Pinpoint the cell where the given text exists, returning its (X, Y) midpoint coordinate. 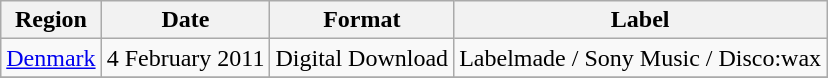
4 February 2011 (186, 58)
Date (186, 20)
Denmark (51, 58)
Region (51, 20)
Digital Download (362, 58)
Labelmade / Sony Music / Disco:wax (640, 58)
Label (640, 20)
Format (362, 20)
